Identify which cell holds the provided text, then report its (X, Y) central coordinate. 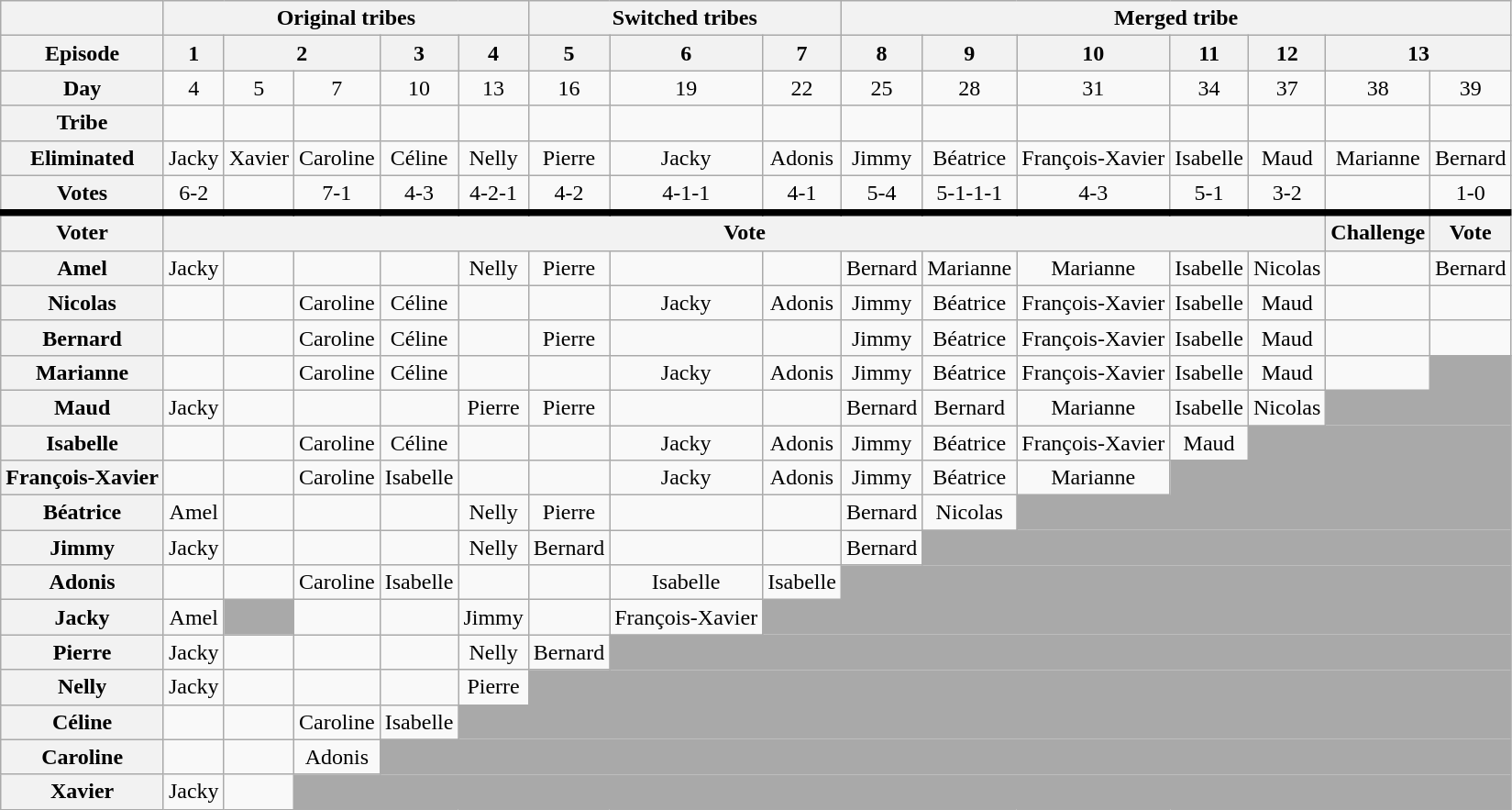
19 (686, 88)
31 (1093, 88)
4-1-1 (686, 194)
6-2 (193, 194)
4-2-1 (493, 194)
12 (1286, 53)
2 (302, 53)
Episode (83, 53)
Eliminated (83, 158)
38 (1378, 88)
22 (802, 88)
1 (193, 53)
3-2 (1286, 194)
8 (881, 53)
34 (1209, 88)
Original tribes (346, 18)
37 (1286, 88)
28 (970, 88)
25 (881, 88)
5-1-1-1 (970, 194)
9 (970, 53)
Tribe (83, 123)
11 (1209, 53)
Merged tribe (1175, 18)
6 (686, 53)
1-0 (1471, 194)
16 (568, 88)
Day (83, 88)
4-1 (802, 194)
5-4 (881, 194)
Votes (83, 194)
4-2 (568, 194)
7-1 (337, 194)
5-1 (1209, 194)
39 (1471, 88)
Switched tribes (684, 18)
3 (419, 53)
Voter (83, 231)
Challenge (1378, 231)
